Return (X, Y) of the center of cell containing provided text 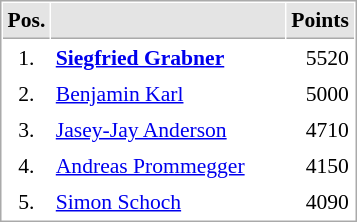
Jasey-Jay Anderson (168, 129)
5000 (320, 93)
Andreas Prommegger (168, 165)
3. (26, 129)
Simon Schoch (168, 201)
5. (26, 201)
1. (26, 57)
4. (26, 165)
Benjamin Karl (168, 93)
Pos. (26, 21)
2. (26, 93)
4150 (320, 165)
Siegfried Grabner (168, 57)
4710 (320, 129)
4090 (320, 201)
Points (320, 21)
5520 (320, 57)
